Detect which cell encompasses the target text, then output its [x, y] center coordinate. 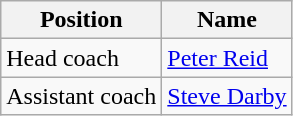
Name [227, 20]
Head coach [82, 58]
Peter Reid [227, 58]
Steve Darby [227, 96]
Position [82, 20]
Assistant coach [82, 96]
